Determine the (x, y) coordinate at the center of the cell enclosing the given text.  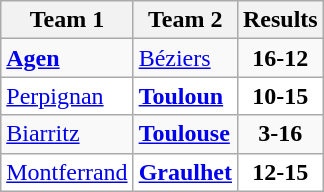
16-12 (280, 58)
Toulouse (185, 134)
3-16 (280, 134)
12-15 (280, 172)
Graulhet (185, 172)
Team 2 (185, 20)
Agen (67, 58)
Montferrand (67, 172)
Perpignan (67, 96)
Results (280, 20)
Biarritz (67, 134)
Béziers (185, 58)
10-15 (280, 96)
Team 1 (67, 20)
Touloun (185, 96)
